Determine the (x, y) coordinate at the center of the cell enclosing the given text.  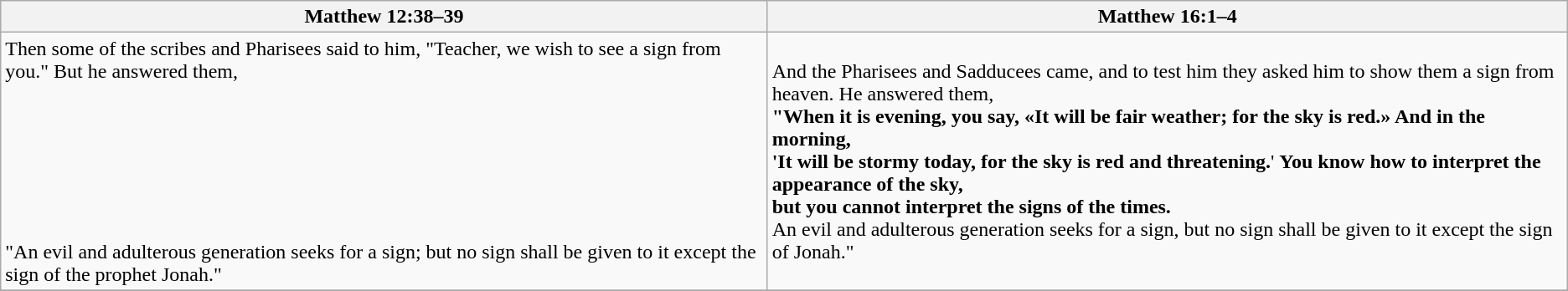
Matthew 16:1–4 (1168, 17)
Matthew 12:38–39 (384, 17)
